Extract the (x, y) coordinate from the center of the cell holding the provided text.  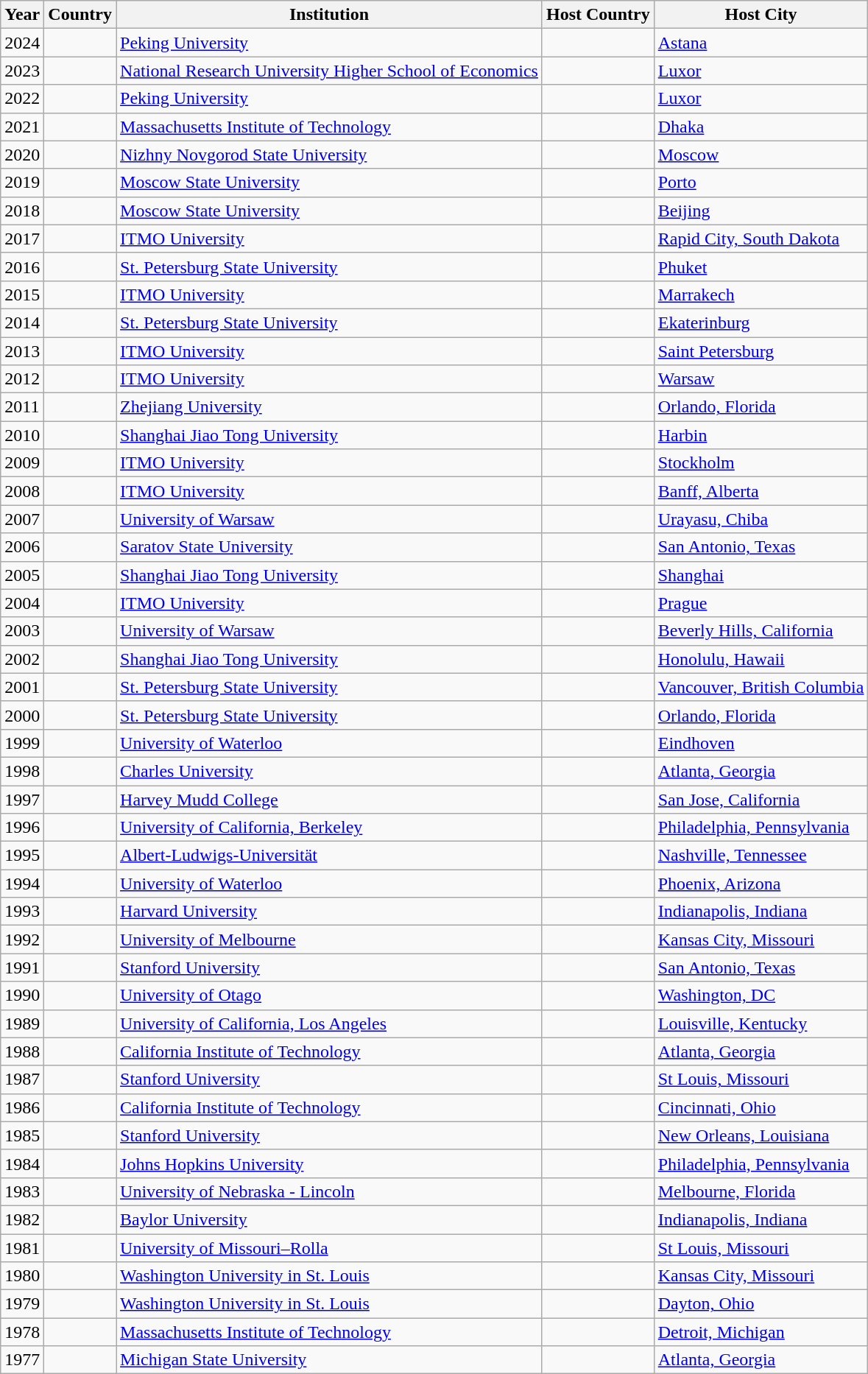
1993 (22, 912)
Saratov State University (330, 547)
Country (80, 15)
Host Country (598, 15)
1995 (22, 856)
University of Otago (330, 996)
University of Nebraska - Lincoln (330, 1191)
Michigan State University (330, 1360)
1998 (22, 771)
Washington, DC (761, 996)
2017 (22, 239)
1997 (22, 799)
2000 (22, 715)
Saint Petersburg (761, 351)
Urayasu, Chiba (761, 519)
1979 (22, 1304)
2015 (22, 295)
1986 (22, 1107)
Honolulu, Hawaii (761, 659)
Albert-Ludwigs-Universität (330, 856)
Marrakech (761, 295)
1978 (22, 1332)
Phuket (761, 267)
Stockholm (761, 463)
Astana (761, 43)
1990 (22, 996)
2021 (22, 127)
Host City (761, 15)
Porto (761, 183)
Beijing (761, 211)
1983 (22, 1191)
Institution (330, 15)
2012 (22, 379)
2003 (22, 631)
2016 (22, 267)
1991 (22, 968)
2007 (22, 519)
2013 (22, 351)
Year (22, 15)
Johns Hopkins University (330, 1163)
1988 (22, 1051)
2004 (22, 603)
Dhaka (761, 127)
1982 (22, 1219)
2001 (22, 687)
1977 (22, 1360)
Louisville, Kentucky (761, 1024)
2014 (22, 323)
University of Melbourne (330, 940)
2011 (22, 407)
Melbourne, Florida (761, 1191)
2020 (22, 155)
2008 (22, 491)
Ekaterinburg (761, 323)
University of California, Berkeley (330, 828)
Harvey Mudd College (330, 799)
Dayton, Ohio (761, 1304)
2019 (22, 183)
2018 (22, 211)
University of Missouri–Rolla (330, 1248)
Prague (761, 603)
Eindhoven (761, 743)
Moscow (761, 155)
2002 (22, 659)
1992 (22, 940)
Zhejiang University (330, 407)
Warsaw (761, 379)
1980 (22, 1276)
2022 (22, 99)
Beverly Hills, California (761, 631)
1987 (22, 1079)
Cincinnati, Ohio (761, 1107)
Rapid City, South Dakota (761, 239)
Harbin (761, 435)
Baylor University (330, 1219)
1989 (22, 1024)
2023 (22, 71)
2010 (22, 435)
1996 (22, 828)
2009 (22, 463)
1999 (22, 743)
1994 (22, 884)
Detroit, Michigan (761, 1332)
2005 (22, 575)
Vancouver, British Columbia (761, 687)
2006 (22, 547)
Nashville, Tennessee (761, 856)
University of California, Los Angeles (330, 1024)
Shanghai (761, 575)
1984 (22, 1163)
1981 (22, 1248)
Banff, Alberta (761, 491)
Charles University (330, 771)
Nizhny Novgorod State University (330, 155)
1985 (22, 1135)
Harvard University (330, 912)
Phoenix, Arizona (761, 884)
San Jose, California (761, 799)
National Research University Higher School of Economics (330, 71)
2024 (22, 43)
New Orleans, Louisiana (761, 1135)
